Locate the cell with the specified text and output its (X, Y) center coordinate. 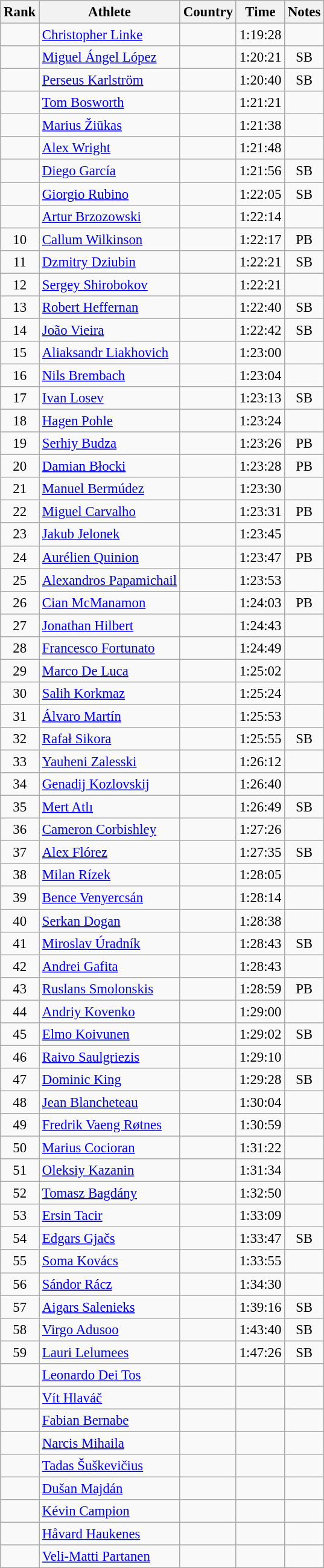
22 (20, 512)
28 (20, 648)
Bence Venyercsán (110, 898)
1:28:14 (260, 898)
Aurélien Quinion (110, 557)
Ruslans Smolonskis (110, 989)
1:25:02 (260, 671)
1:23:28 (260, 466)
1:31:22 (260, 1148)
1:30:59 (260, 1125)
1:34:30 (260, 1284)
Marius Cocioran (110, 1148)
Tom Bosworth (110, 103)
39 (20, 898)
Jean Blancheteau (110, 1102)
Håvard Haukenes (110, 1534)
Virgo Adusoo (110, 1329)
Aliaksandr Liakhovich (110, 353)
Robert Heffernan (110, 308)
Callum Wilkinson (110, 239)
Ersin Tacir (110, 1216)
Marius Žiūkas (110, 126)
1:22:40 (260, 308)
35 (20, 807)
Genadij Kozlovskij (110, 784)
Fabian Bernabe (110, 1421)
Raivo Saulgriezis (110, 1057)
59 (20, 1352)
12 (20, 285)
Aigars Salenieks (110, 1307)
Miguel Carvalho (110, 512)
19 (20, 444)
1:33:47 (260, 1239)
1:23:47 (260, 557)
31 (20, 716)
1:21:38 (260, 126)
11 (20, 262)
1:25:24 (260, 694)
1:39:16 (260, 1307)
51 (20, 1170)
1:23:26 (260, 444)
Diego García (110, 171)
1:31:34 (260, 1170)
Cameron Corbishley (110, 830)
1:28:05 (260, 876)
47 (20, 1080)
1:29:00 (260, 1011)
Giorgio Rubino (110, 194)
1:23:00 (260, 353)
1:28:59 (260, 989)
Miroslav Úradník (110, 943)
1:26:40 (260, 784)
1:28:38 (260, 921)
53 (20, 1216)
43 (20, 989)
25 (20, 580)
Narcis Mihaila (110, 1443)
Oleksiy Kazanin (110, 1170)
Ivan Losev (110, 398)
18 (20, 421)
Elmo Koivunen (110, 1034)
Álvaro Martín (110, 716)
Time (260, 12)
1:23:31 (260, 512)
49 (20, 1125)
Rafał Sikora (110, 739)
Damian Błocki (110, 466)
54 (20, 1239)
55 (20, 1262)
Vít Hlaváč (110, 1398)
Kévin Campion (110, 1511)
1:27:35 (260, 853)
23 (20, 535)
Serkan Dogan (110, 921)
Alex Wright (110, 148)
Alexandros Papamichail (110, 580)
33 (20, 762)
10 (20, 239)
Yauheni Zalesski (110, 762)
56 (20, 1284)
Marco De Luca (110, 671)
1:26:12 (260, 762)
1:26:49 (260, 807)
1:24:43 (260, 625)
27 (20, 625)
1:30:04 (260, 1102)
1:33:55 (260, 1262)
44 (20, 1011)
1:24:49 (260, 648)
Manuel Bermúdez (110, 489)
20 (20, 466)
Artur Brzozowski (110, 216)
38 (20, 876)
1:47:26 (260, 1352)
45 (20, 1034)
1:23:53 (260, 580)
42 (20, 966)
Lauri Lelumees (110, 1352)
17 (20, 398)
57 (20, 1307)
37 (20, 853)
41 (20, 943)
Leonardo Dei Tos (110, 1375)
Jakub Jelonek (110, 535)
24 (20, 557)
1:29:02 (260, 1034)
Mert Atlı (110, 807)
21 (20, 489)
1:33:09 (260, 1216)
Dzmitry Dziubin (110, 262)
Dušan Majdán (110, 1489)
Athlete (110, 12)
58 (20, 1329)
Hagen Pohle (110, 421)
Christopher Linke (110, 35)
26 (20, 602)
1:43:40 (260, 1329)
1:25:53 (260, 716)
1:23:13 (260, 398)
Tadas Šuškevičius (110, 1466)
Edgars Gjačs (110, 1239)
Soma Kovács (110, 1262)
1:23:04 (260, 375)
1:27:26 (260, 830)
29 (20, 671)
1:22:14 (260, 216)
1:20:21 (260, 57)
1:22:42 (260, 330)
1:21:56 (260, 171)
Salih Korkmaz (110, 694)
30 (20, 694)
32 (20, 739)
34 (20, 784)
Alex Flórez (110, 853)
14 (20, 330)
1:23:24 (260, 421)
Milan Rízek (110, 876)
Veli-Matti Partanen (110, 1557)
1:24:03 (260, 602)
Sándor Rácz (110, 1284)
13 (20, 308)
Tomasz Bagdány (110, 1193)
1:21:48 (260, 148)
1:25:55 (260, 739)
40 (20, 921)
16 (20, 375)
1:29:10 (260, 1057)
Country (208, 12)
52 (20, 1193)
1:20:40 (260, 80)
Sergey Shirobokov (110, 285)
Cian McManamon (110, 602)
Nils Brembach (110, 375)
Andrei Gafita (110, 966)
36 (20, 830)
Rank (20, 12)
Serhiy Budza (110, 444)
Jonathan Hilbert (110, 625)
1:23:30 (260, 489)
15 (20, 353)
48 (20, 1102)
Dominic King (110, 1080)
1:22:05 (260, 194)
Francesco Fortunato (110, 648)
46 (20, 1057)
Perseus Karlström (110, 80)
Andriy Kovenko (110, 1011)
Fredrik Vaeng Røtnes (110, 1125)
João Vieira (110, 330)
1:21:21 (260, 103)
50 (20, 1148)
1:29:28 (260, 1080)
1:19:28 (260, 35)
Miguel Ángel López (110, 57)
1:32:50 (260, 1193)
Notes (304, 12)
1:22:17 (260, 239)
1:23:45 (260, 535)
